Provide the [X, Y] coordinate of the cell's center where the given text is located.  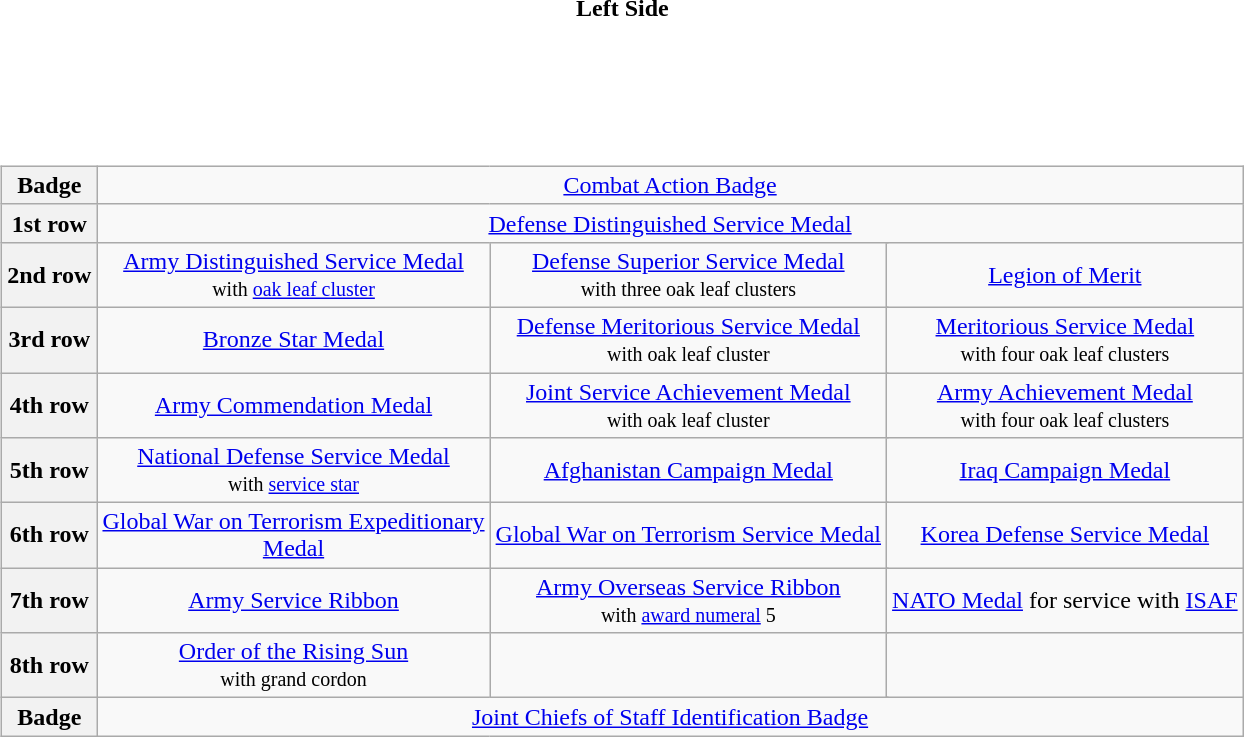
Meritorious Service Medalwith four oak leaf clusters [1066, 340]
Afghanistan Campaign Medal [688, 470]
Army Commendation Medal [294, 404]
Joint Chiefs of Staff Identification Badge [670, 717]
3rd row [50, 340]
5th row [50, 470]
Army Distinguished Service Medalwith oak leaf cluster [294, 274]
Army Service Ribbon [294, 600]
Army Overseas Service Ribbonwith award numeral 5 [688, 600]
Korea Defense Service Medal [1066, 536]
Army Achievement Medalwith four oak leaf clusters [1066, 404]
Legion of Merit [1066, 274]
7th row [50, 600]
Defense Superior Service Medalwith three oak leaf clusters [688, 274]
Bronze Star Medal [294, 340]
Global War on Terrorism Service Medal [688, 536]
4th row [50, 404]
Combat Action Badge [670, 185]
6th row [50, 536]
Defense Meritorious Service Medalwith oak leaf cluster [688, 340]
National Defense Service Medalwith service star [294, 470]
Defense Distinguished Service Medal [670, 223]
Joint Service Achievement Medalwith oak leaf cluster [688, 404]
Global War on Terrorism ExpeditionaryMedal [294, 536]
2nd row [50, 274]
1st row [50, 223]
Iraq Campaign Medal [1066, 470]
Order of the Rising Sunwith grand cordon [294, 666]
8th row [50, 666]
NATO Medal for service with ISAF [1066, 600]
